Locate the cell with the specified text and output its (x, y) center coordinate. 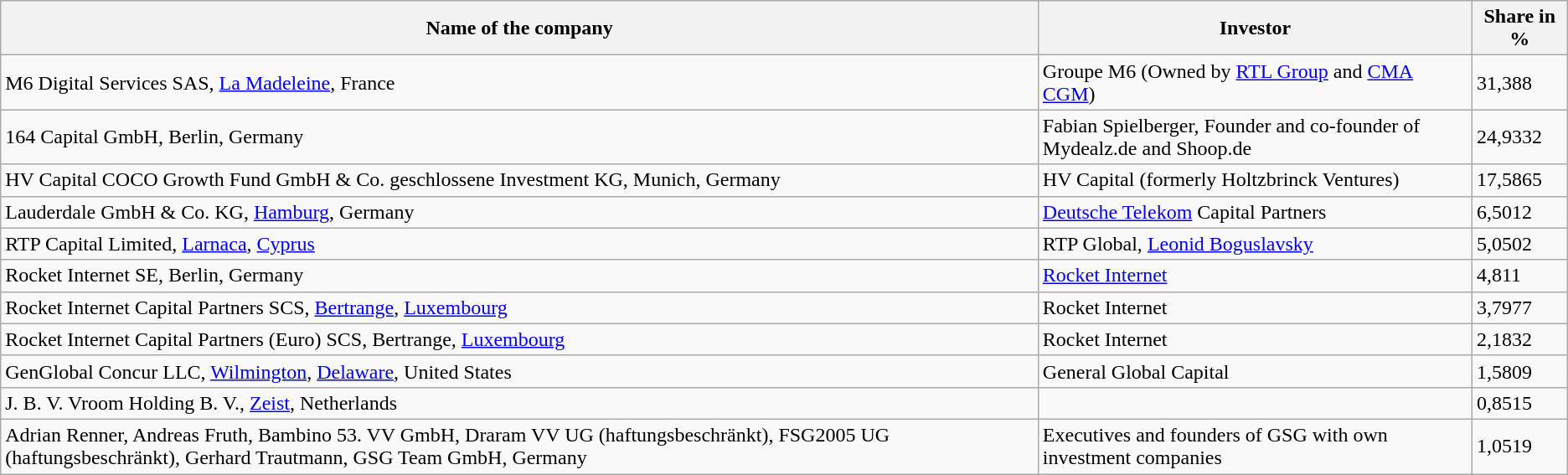
Rocket Internet SE, Berlin, Germany (519, 276)
1,5809 (1519, 371)
HV Capital COCO Growth Fund GmbH & Co. geschlossene Investment KG, Munich, Germany (519, 180)
2,1832 (1519, 339)
Deutsche Telekom Capital Partners (1255, 212)
Executives and founders of GSG with own investment companies (1255, 446)
Fabian Spielberger, Founder and co-founder of Mydealz.de and Shoop.de (1255, 137)
4,811 (1519, 276)
Name of the company (519, 28)
GenGlobal Concur LLC, Wilmington, Delaware, United States (519, 371)
0,8515 (1519, 403)
Groupe M6 (Owned by RTL Group and CMA CGM) (1255, 82)
RTP Global, Leonid Boguslavsky (1255, 244)
31,388 (1519, 82)
Lauderdale GmbH & Co. KG, Hamburg, Germany (519, 212)
3,7977 (1519, 307)
Rocket Internet Capital Partners (Euro) SCS, Bertrange, Luxembourg (519, 339)
RTP Capital Limited, Larnaca, Cyprus (519, 244)
1,0519 (1519, 446)
General Global Capital (1255, 371)
164 Capital GmbH, Berlin, Germany (519, 137)
J. B. V. Vroom Holding B. V., Zeist, Netherlands (519, 403)
5,0502 (1519, 244)
6,5012 (1519, 212)
Share in % (1519, 28)
Rocket Internet Capital Partners SCS, Bertrange, Luxembourg (519, 307)
M6 Digital Services SAS, La Madeleine, France (519, 82)
Investor (1255, 28)
24,9332 (1519, 137)
17,5865 (1519, 180)
HV Capital (formerly Holtzbrinck Ventures) (1255, 180)
